Extract the [X, Y] coordinate from the center of the cell holding the provided text.  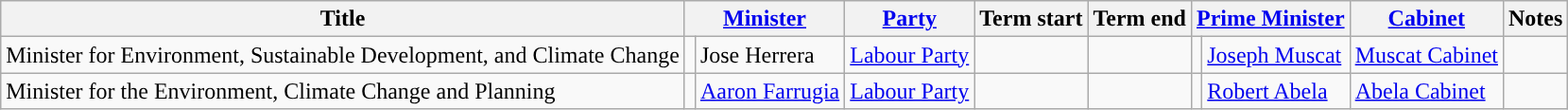
Cabinet [1426, 19]
Minister for the Environment, Climate Change and Planning [343, 91]
Abela Cabinet [1426, 91]
Minister [764, 19]
Term end [1140, 19]
Robert Abela [1276, 91]
Jose Herrera [769, 55]
Term start [1031, 19]
Title [343, 19]
Prime Minister [1270, 19]
Joseph Muscat [1276, 55]
Muscat Cabinet [1426, 55]
Notes [1535, 19]
Aaron Farrugia [769, 91]
Party [909, 19]
Minister for Environment, Sustainable Development, and Climate Change [343, 55]
